Search for the cell housing the specified text and yield its (x, y) center coordinate. 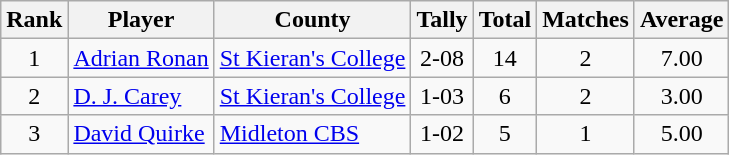
Total (505, 20)
1-03 (442, 96)
Matches (586, 20)
Player (141, 20)
14 (505, 58)
3.00 (682, 96)
1-02 (442, 134)
5.00 (682, 134)
County (312, 20)
Adrian Ronan (141, 58)
Rank (34, 20)
2-08 (442, 58)
David Quirke (141, 134)
Tally (442, 20)
D. J. Carey (141, 96)
5 (505, 134)
7.00 (682, 58)
6 (505, 96)
Midleton CBS (312, 134)
Average (682, 20)
3 (34, 134)
